Find where the given text appears and provide that cell's center as [x, y] coordinate. 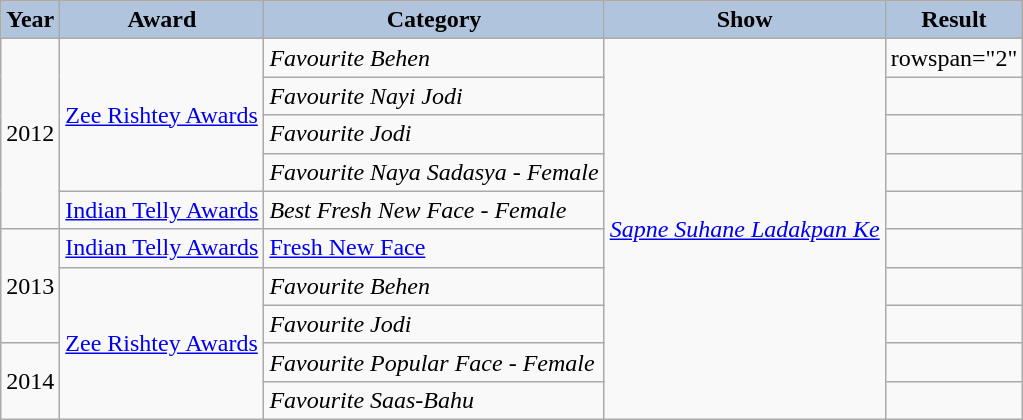
Result [954, 20]
Favourite Popular Face - Female [434, 362]
2013 [30, 286]
Favourite Saas-Bahu [434, 400]
Year [30, 20]
2012 [30, 134]
Favourite Naya Sadasya - Female [434, 172]
rowspan="2" [954, 58]
Sapne Suhane Ladakpan Ke [744, 230]
Favourite Nayi Jodi [434, 96]
Best Fresh New Face - Female [434, 210]
Show [744, 20]
Award [162, 20]
Fresh New Face [434, 248]
Category [434, 20]
2014 [30, 381]
